Identify which cell holds the provided text, then report its [x, y] central coordinate. 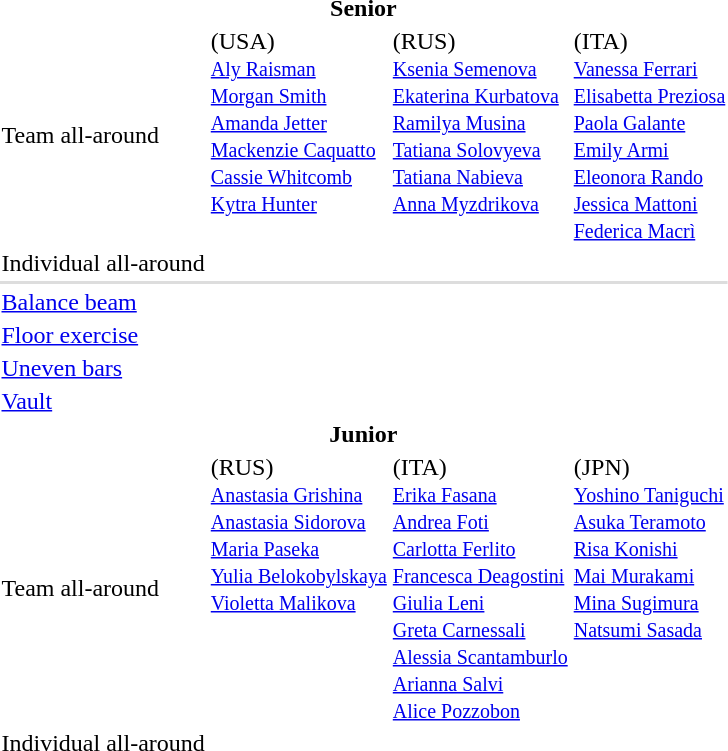
(RUS)Ksenia SemenovaEkaterina KurbatovaRamilya MusinaTatiana SolovyevaTatiana NabievaAnna Myzdrikova [480, 136]
(USA)Aly RaismanMorgan SmithAmanda JetterMackenzie CaquattoCassie WhitcombKytra Hunter [298, 136]
(ITA)Erika FasanaAndrea FotiCarlotta FerlitoFrancesca DeagostiniGiulia LeniGreta CarnessaliAlessia ScantamburloArianna SalviAlice Pozzobon [480, 588]
Floor exercise [103, 335]
(JPN)Yoshino TaniguchiAsuka TeramotoRisa KonishiMai MurakamiMina SugimuraNatsumi Sasada [650, 588]
Vault [103, 401]
(RUS)Anastasia GrishinaAnastasia SidorovaMaria PasekaYulia BelokobylskayaVioletta Malikova [298, 588]
Uneven bars [103, 368]
(ITA)Vanessa FerrariElisabetta PreziosaPaola GalanteEmily ArmiEleonora RandoJessica MattoniFederica Macrì [650, 136]
Individual all-around [103, 263]
Balance beam [103, 302]
Junior [364, 434]
